Pinpoint the cell where the given text exists, returning its [X, Y] midpoint coordinate. 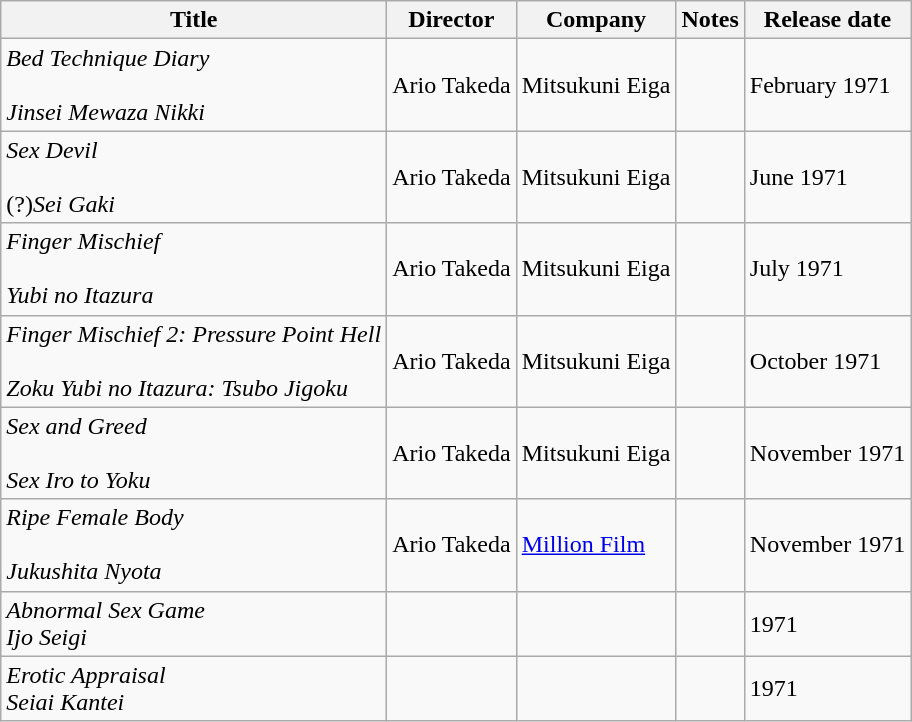
Ripe Female BodyJukushita Nyota [194, 545]
Finger MischiefYubi no Itazura [194, 269]
Notes [710, 20]
Abnormal Sex GameIjo Seigi [194, 624]
July 1971 [827, 269]
June 1971 [827, 177]
Title [194, 20]
October 1971 [827, 361]
Finger Mischief 2: Pressure Point HellZoku Yubi no Itazura: Tsubo Jigoku [194, 361]
Release date [827, 20]
February 1971 [827, 85]
Sex Devil(?)Sei Gaki [194, 177]
Erotic AppraisalSeiai Kantei [194, 688]
Sex and GreedSex Iro to Yoku [194, 453]
Million Film [596, 545]
Director [452, 20]
Company [596, 20]
Bed Technique DiaryJinsei Mewaza Nikki [194, 85]
